Scan for the cell matching the given text and deliver its [X, Y] coordinate at center. 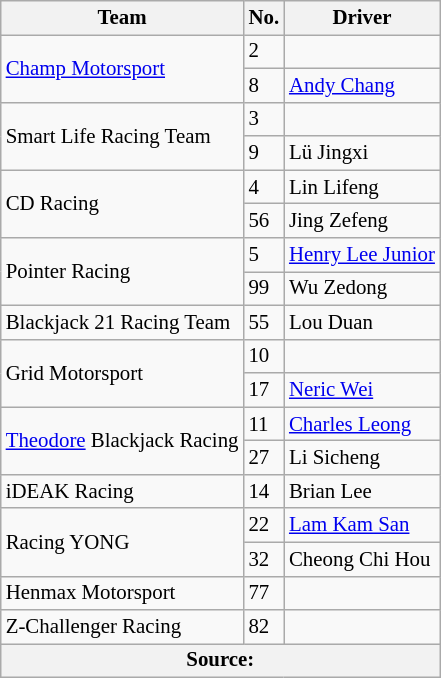
Charles Leong [362, 424]
Champ Motorsport [122, 68]
Z-Challenger Racing [122, 627]
22 [264, 525]
Jing Zefeng [362, 221]
Smart Life Racing Team [122, 136]
Driver [362, 18]
3 [264, 119]
Andy Chang [362, 85]
56 [264, 221]
Wu Zedong [362, 288]
Source: [220, 661]
Racing YONG [122, 542]
Lou Duan [362, 322]
5 [264, 255]
Blackjack 21 Racing Team [122, 322]
No. [264, 18]
27 [264, 458]
iDEAK Racing [122, 491]
77 [264, 593]
Brian Lee [362, 491]
14 [264, 491]
Lin Lifeng [362, 187]
Grid Motorsport [122, 373]
Lam Kam San [362, 525]
Cheong Chi Hou [362, 559]
9 [264, 153]
55 [264, 322]
Pointer Racing [122, 272]
11 [264, 424]
CD Racing [122, 204]
10 [264, 356]
Li Sicheng [362, 458]
Lü Jingxi [362, 153]
2 [264, 51]
Theodore Blackjack Racing [122, 441]
Henmax Motorsport [122, 593]
Henry Lee Junior [362, 255]
4 [264, 187]
32 [264, 559]
82 [264, 627]
17 [264, 390]
99 [264, 288]
Neric Wei [362, 390]
Team [122, 18]
8 [264, 85]
